Identify which cell holds the provided text, then report its (x, y) central coordinate. 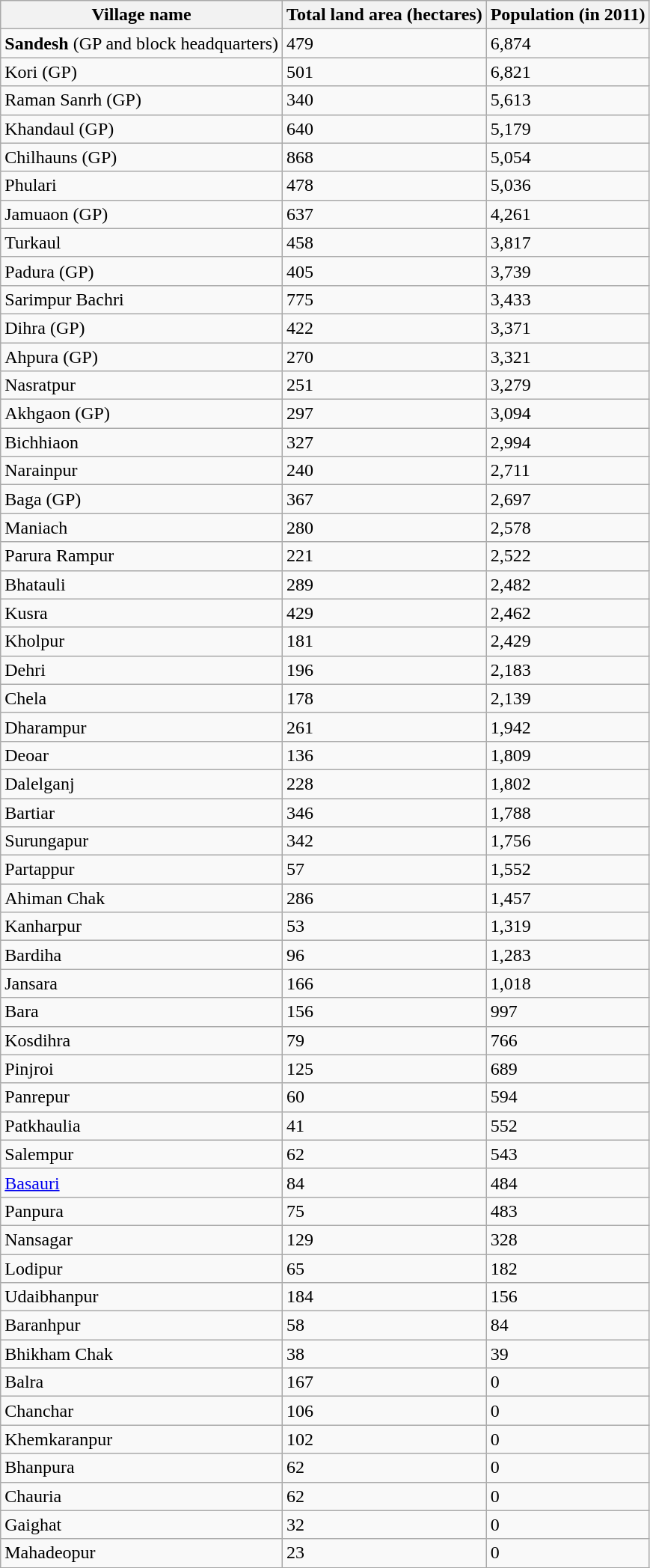
543 (568, 1154)
Deoar (142, 755)
Dehri (142, 670)
129 (384, 1239)
594 (568, 1097)
6,874 (568, 43)
Kusra (142, 613)
3,321 (568, 357)
483 (568, 1211)
3,433 (568, 299)
196 (384, 670)
Baga (GP) (142, 499)
5,054 (568, 157)
2,711 (568, 471)
136 (384, 755)
5,179 (568, 129)
Kosdihra (142, 1040)
53 (384, 927)
Bartiar (142, 812)
Chanchar (142, 1411)
340 (384, 100)
Chauria (142, 1496)
2,578 (568, 528)
58 (384, 1326)
261 (384, 727)
Population (in 2011) (568, 15)
3,279 (568, 385)
775 (384, 299)
2,522 (568, 556)
5,036 (568, 186)
Balra (142, 1382)
1,809 (568, 755)
182 (568, 1269)
Village name (142, 15)
Khandaul (GP) (142, 129)
297 (384, 414)
637 (384, 214)
2,462 (568, 613)
Dharampur (142, 727)
251 (384, 385)
Nasratpur (142, 385)
Bhanpura (142, 1468)
221 (384, 556)
Phulari (142, 186)
39 (568, 1354)
79 (384, 1040)
405 (384, 271)
458 (384, 242)
1,457 (568, 898)
328 (568, 1239)
327 (384, 442)
429 (384, 613)
868 (384, 157)
2,482 (568, 585)
Jamuaon (GP) (142, 214)
Bichhiaon (142, 442)
3,371 (568, 328)
Khemkaranpur (142, 1439)
3,739 (568, 271)
96 (384, 955)
166 (384, 983)
5,613 (568, 100)
640 (384, 129)
Parura Rampur (142, 556)
1,552 (568, 870)
1,802 (568, 784)
167 (384, 1382)
75 (384, 1211)
Partappur (142, 870)
3,817 (568, 242)
997 (568, 1012)
Panpura (142, 1211)
Ahiman Chak (142, 898)
Mahadeopur (142, 1553)
286 (384, 898)
178 (384, 698)
Padura (GP) (142, 271)
57 (384, 870)
1,942 (568, 727)
Maniach (142, 528)
552 (568, 1126)
184 (384, 1297)
367 (384, 499)
Turkaul (142, 242)
1,319 (568, 927)
240 (384, 471)
102 (384, 1439)
422 (384, 328)
Chela (142, 698)
23 (384, 1553)
Narainpur (142, 471)
3,094 (568, 414)
689 (568, 1069)
Bara (142, 1012)
125 (384, 1069)
766 (568, 1040)
41 (384, 1126)
478 (384, 186)
Bhatauli (142, 585)
65 (384, 1269)
270 (384, 357)
Ahpura (GP) (142, 357)
Udaibhanpur (142, 1297)
4,261 (568, 214)
Akhgaon (GP) (142, 414)
6,821 (568, 72)
Gaighat (142, 1525)
2,429 (568, 641)
Dihra (GP) (142, 328)
Surungapur (142, 841)
Basauri (142, 1183)
Sandesh (GP and block headquarters) (142, 43)
Bardiha (142, 955)
Kholpur (142, 641)
60 (384, 1097)
342 (384, 841)
Kori (GP) (142, 72)
2,994 (568, 442)
Kanharpur (142, 927)
Patkhaulia (142, 1126)
Lodipur (142, 1269)
Panrepur (142, 1097)
32 (384, 1525)
228 (384, 784)
346 (384, 812)
2,183 (568, 670)
1,283 (568, 955)
Baranhpur (142, 1326)
Chilhauns (GP) (142, 157)
Jansara (142, 983)
289 (384, 585)
38 (384, 1354)
106 (384, 1411)
Sarimpur Bachri (142, 299)
2,139 (568, 698)
1,756 (568, 841)
501 (384, 72)
Bhikham Chak (142, 1354)
Raman Sanrh (GP) (142, 100)
Total land area (hectares) (384, 15)
Pinjroi (142, 1069)
181 (384, 641)
Dalelganj (142, 784)
280 (384, 528)
2,697 (568, 499)
1,788 (568, 812)
484 (568, 1183)
479 (384, 43)
Nansagar (142, 1239)
1,018 (568, 983)
Salempur (142, 1154)
